Scan for the cell matching the given text and deliver its (X, Y) coordinate at center. 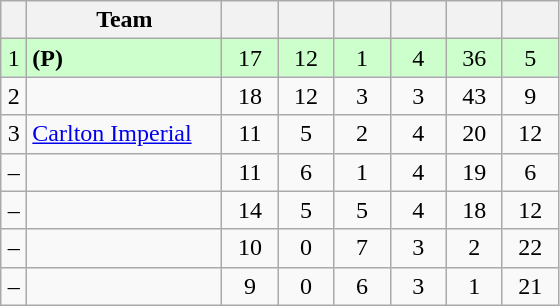
43 (474, 96)
19 (474, 172)
21 (530, 286)
36 (474, 58)
22 (530, 248)
10 (250, 248)
7 (362, 248)
17 (250, 58)
Team (124, 20)
14 (250, 210)
Carlton Imperial (124, 134)
(P) (124, 58)
20 (474, 134)
